For the text-containing cell, return its midpoint in [X, Y] coordinate format. 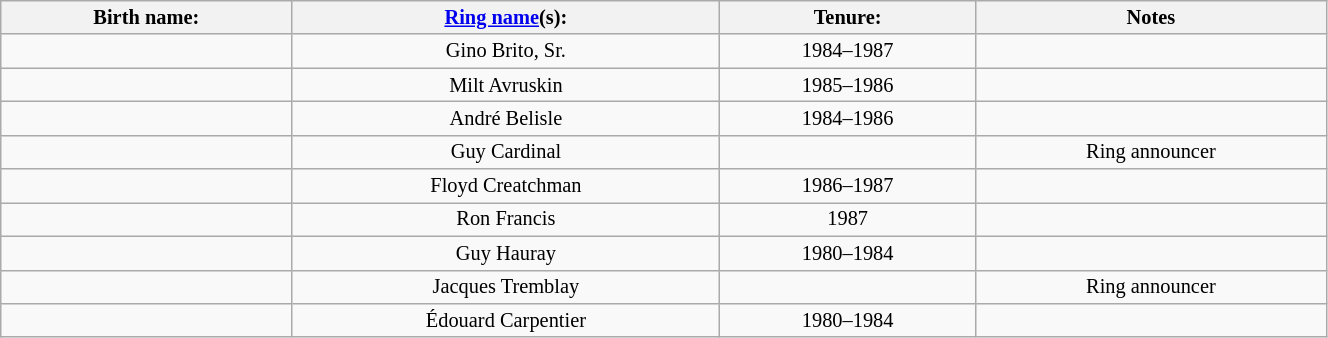
1986–1987 [848, 186]
Ron Francis [506, 219]
Birth name: [146, 17]
Gino Brito, Sr. [506, 51]
1985–1986 [848, 85]
1987 [848, 219]
Tenure: [848, 17]
Notes [1150, 17]
Jacques Tremblay [506, 287]
Édouard Carpentier [506, 320]
Floyd Creatchman [506, 186]
Guy Hauray [506, 253]
1984–1987 [848, 51]
André Belisle [506, 118]
Ring name(s): [506, 17]
1984–1986 [848, 118]
Guy Cardinal [506, 152]
Milt Avruskin [506, 85]
